Extract the (x, y) coordinate from the center of the cell holding the provided text.  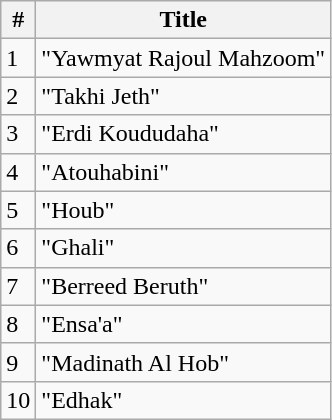
# (18, 20)
"Houb" (184, 210)
10 (18, 400)
3 (18, 134)
5 (18, 210)
"Berreed Beruth" (184, 286)
2 (18, 96)
"Ensa'a" (184, 324)
9 (18, 362)
"Takhi Jeth" (184, 96)
4 (18, 172)
"Madinath Al Hob" (184, 362)
6 (18, 248)
"Erdi Koududaha" (184, 134)
1 (18, 58)
7 (18, 286)
"Ghali" (184, 248)
"Edhak" (184, 400)
"Yawmyat Rajoul Mahzoom" (184, 58)
8 (18, 324)
Title (184, 20)
"Atouhabini" (184, 172)
